Scan for the cell matching the given text and deliver its [x, y] coordinate at center. 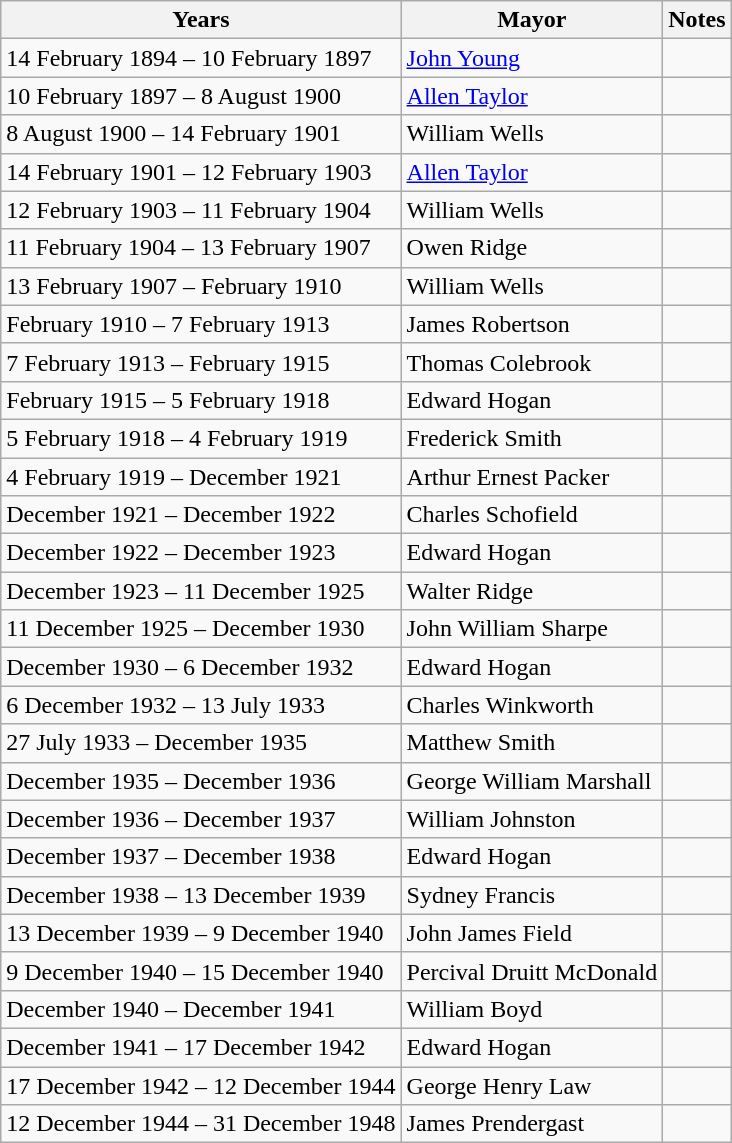
5 February 1918 – 4 February 1919 [201, 438]
December 1936 – December 1937 [201, 819]
14 February 1901 – 12 February 1903 [201, 172]
February 1910 – 7 February 1913 [201, 324]
William Johnston [532, 819]
December 1938 – 13 December 1939 [201, 895]
John William Sharpe [532, 629]
Years [201, 20]
February 1915 – 5 February 1918 [201, 400]
Charles Schofield [532, 515]
John James Field [532, 933]
December 1935 – December 1936 [201, 781]
11 February 1904 – 13 February 1907 [201, 248]
December 1922 – December 1923 [201, 553]
7 February 1913 – February 1915 [201, 362]
4 February 1919 – December 1921 [201, 477]
14 February 1894 – 10 February 1897 [201, 58]
Mayor [532, 20]
Percival Druitt McDonald [532, 971]
13 December 1939 – 9 December 1940 [201, 933]
George Henry Law [532, 1085]
Owen Ridge [532, 248]
12 December 1944 – 31 December 1948 [201, 1124]
December 1937 – December 1938 [201, 857]
Notes [697, 20]
Matthew Smith [532, 743]
William Boyd [532, 1009]
December 1940 – December 1941 [201, 1009]
17 December 1942 – 12 December 1944 [201, 1085]
Frederick Smith [532, 438]
George William Marshall [532, 781]
10 February 1897 – 8 August 1900 [201, 96]
Walter Ridge [532, 591]
9 December 1940 – 15 December 1940 [201, 971]
December 1930 – 6 December 1932 [201, 667]
Thomas Colebrook [532, 362]
13 February 1907 – February 1910 [201, 286]
8 August 1900 – 14 February 1901 [201, 134]
Sydney Francis [532, 895]
John Young [532, 58]
Arthur Ernest Packer [532, 477]
Charles Winkworth [532, 705]
12 February 1903 – 11 February 1904 [201, 210]
27 July 1933 – December 1935 [201, 743]
December 1941 – 17 December 1942 [201, 1047]
11 December 1925 – December 1930 [201, 629]
James Robertson [532, 324]
James Prendergast [532, 1124]
6 December 1932 – 13 July 1933 [201, 705]
December 1923 – 11 December 1925 [201, 591]
December 1921 – December 1922 [201, 515]
